Detect which cell encompasses the target text, then output its (X, Y) center coordinate. 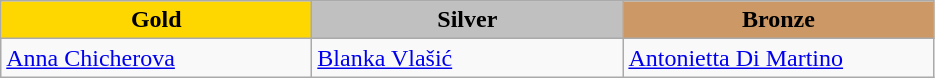
Blanka Vlašić (468, 58)
Silver (468, 20)
Gold (156, 20)
Bronze (778, 20)
Anna Chicherova (156, 58)
Antonietta Di Martino (778, 58)
